Return (X, Y) of the center of cell containing provided text 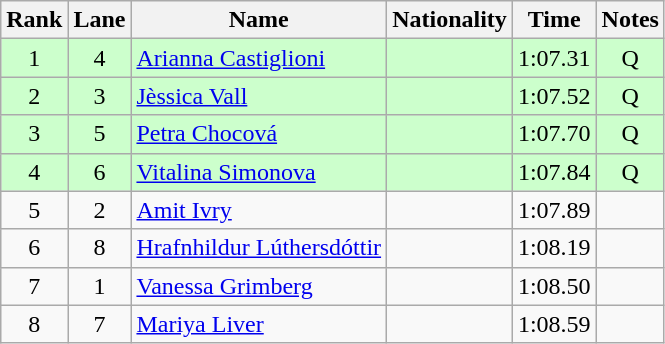
1:08.50 (554, 286)
Jèssica Vall (259, 96)
Hrafnhildur Lúthersdóttir (259, 248)
Arianna Castiglioni (259, 58)
Rank (34, 20)
1:07.52 (554, 96)
Mariya Liver (259, 324)
Notes (630, 20)
Name (259, 20)
Vanessa Grimberg (259, 286)
Lane (100, 20)
1:08.19 (554, 248)
1:07.84 (554, 172)
Amit Ivry (259, 210)
Time (554, 20)
1:08.59 (554, 324)
Petra Chocová (259, 134)
1:07.31 (554, 58)
1:07.70 (554, 134)
1:07.89 (554, 210)
Nationality (450, 20)
Vitalina Simonova (259, 172)
